Capture the cell that displays the provided text and extract its (X, Y) central coordinate. 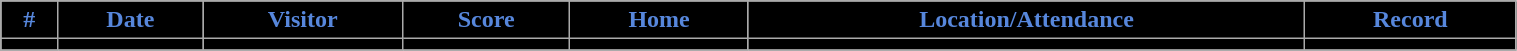
Date (131, 20)
Location/Attendance (1026, 20)
Record (1410, 20)
# (30, 20)
Home (659, 20)
Score (486, 20)
Visitor (302, 20)
